Output the [x, y] coordinate of the center of the cell containing the given text.  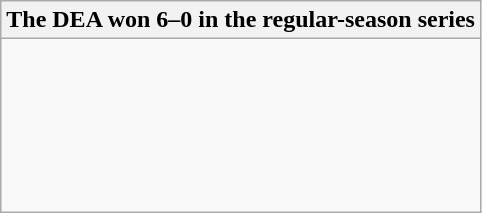
The DEA won 6–0 in the regular-season series [241, 20]
